Return [x, y] of the center of cell containing provided text 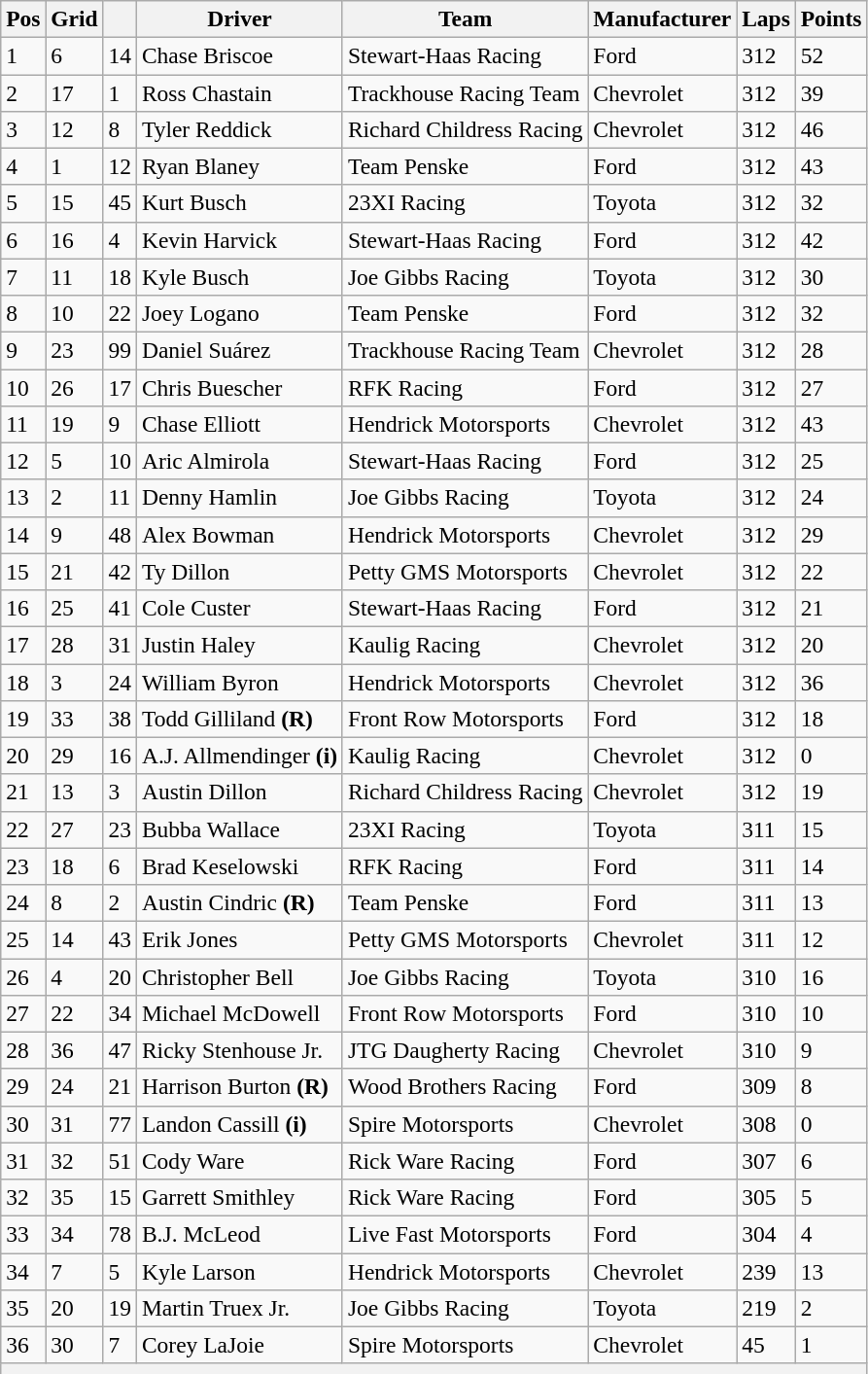
52 [831, 55]
78 [120, 1234]
Ryan Blaney [239, 166]
Denny Hamlin [239, 498]
77 [120, 1124]
Pos [23, 18]
Harrison Burton (R) [239, 1087]
308 [766, 1124]
Tyler Reddick [239, 129]
Martin Truex Jr. [239, 1308]
Wood Brothers Racing [465, 1087]
Cole Custer [239, 608]
219 [766, 1308]
Austin Dillon [239, 793]
46 [831, 129]
Team [465, 18]
Grid [74, 18]
Austin Cindric (R) [239, 902]
Justin Haley [239, 645]
305 [766, 1197]
Brad Keselowski [239, 866]
Garrett Smithley [239, 1197]
Ricky Stenhouse Jr. [239, 1050]
Kyle Busch [239, 277]
Kevin Harvick [239, 240]
B.J. McLeod [239, 1234]
Live Fast Motorsports [465, 1234]
51 [120, 1161]
Erik Jones [239, 939]
Ty Dillon [239, 572]
Daniel Suárez [239, 350]
307 [766, 1161]
99 [120, 350]
Christopher Bell [239, 976]
William Byron [239, 682]
47 [120, 1050]
Alex Bowman [239, 535]
JTG Daugherty Racing [465, 1050]
Chris Buescher [239, 387]
38 [120, 719]
Ross Chastain [239, 92]
Points [831, 18]
41 [120, 608]
Todd Gilliland (R) [239, 719]
Chase Briscoe [239, 55]
Joey Logano [239, 313]
304 [766, 1234]
39 [831, 92]
Kurt Busch [239, 203]
48 [120, 535]
Kyle Larson [239, 1271]
Corey LaJoie [239, 1345]
239 [766, 1271]
Driver [239, 18]
A.J. Allmendinger (i) [239, 756]
Bubba Wallace [239, 829]
Manufacturer [663, 18]
Aric Almirola [239, 461]
Chase Elliott [239, 424]
Landon Cassill (i) [239, 1124]
Laps [766, 18]
309 [766, 1087]
Cody Ware [239, 1161]
Michael McDowell [239, 1013]
